Identify which cell holds the provided text, then report its [x, y] central coordinate. 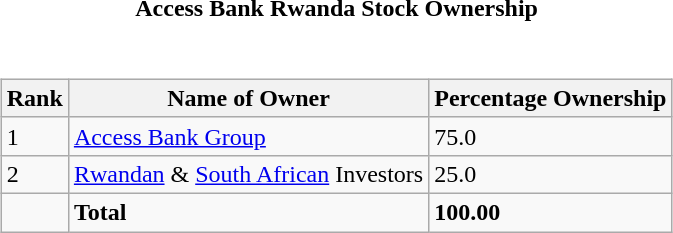
25.0 [550, 174]
Rank [34, 98]
Percentage Ownership [550, 98]
Total [248, 212]
2 [34, 174]
Access Bank Group [248, 136]
Rwandan & South African Investors [248, 174]
100.00 [550, 212]
1 [34, 136]
Name of Owner [248, 98]
75.0 [550, 136]
